Provide the (X, Y) coordinate of the cell's center where the given text is located.  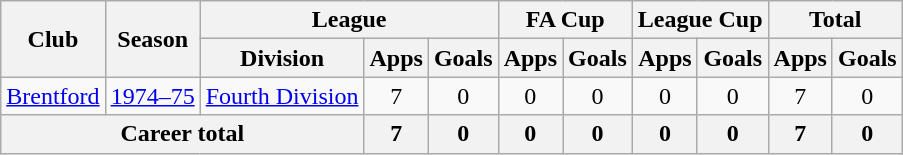
Brentford (53, 96)
League (349, 20)
League Cup (700, 20)
1974–75 (152, 96)
Total (835, 20)
Season (152, 39)
Division (282, 58)
Career total (182, 134)
Fourth Division (282, 96)
Club (53, 39)
FA Cup (565, 20)
